Pinpoint the cell where the given text exists, returning its [X, Y] midpoint coordinate. 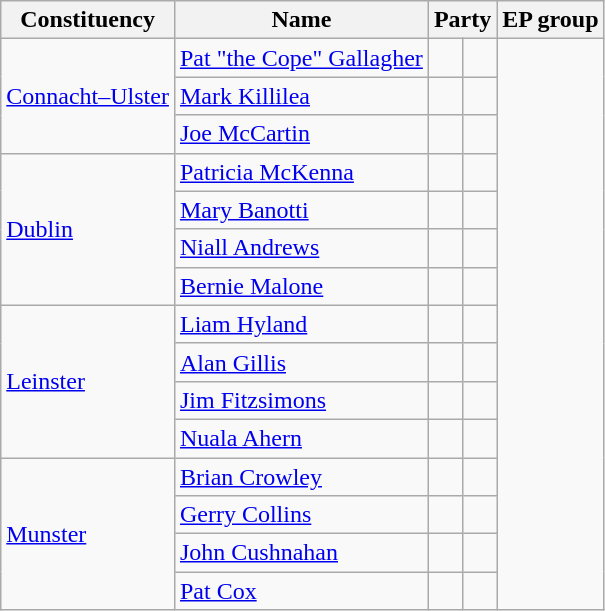
Patricia McKenna [301, 172]
Dublin [88, 229]
Jim Fitzsimons [301, 400]
Pat "the Cope" Gallagher [301, 58]
Party [462, 20]
Gerry Collins [301, 515]
Joe McCartin [301, 134]
Connacht–Ulster [88, 96]
Pat Cox [301, 591]
Mark Killilea [301, 96]
Niall Andrews [301, 248]
Mary Banotti [301, 210]
EP group [550, 20]
Constituency [88, 20]
Liam Hyland [301, 324]
John Cushnahan [301, 553]
Leinster [88, 381]
Brian Crowley [301, 477]
Alan Gillis [301, 362]
Nuala Ahern [301, 438]
Munster [88, 534]
Name [301, 20]
Bernie Malone [301, 286]
